From the cell containing the given text, extract its center point as [x, y] coordinate. 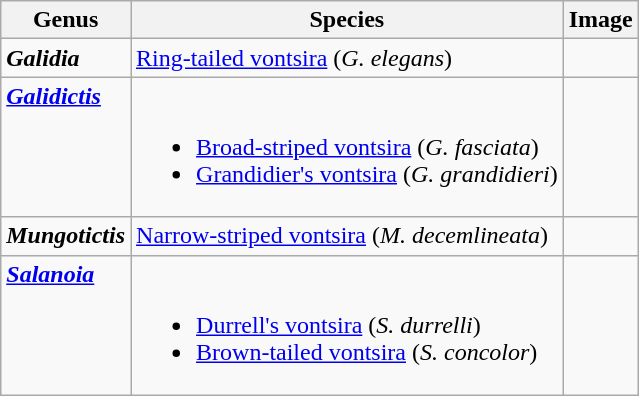
Genus [66, 20]
Galidictis [66, 147]
Image [600, 20]
Mungotictis [66, 236]
Broad-striped vontsira (G. fasciata)Grandidier's vontsira (G. grandidieri) [348, 147]
Galidia [66, 58]
Species [348, 20]
Salanoia [66, 325]
Ring-tailed vontsira (G. elegans) [348, 58]
Durrell's vontsira (S. durrelli)Brown-tailed vontsira (S. concolor) [348, 325]
Narrow-striped vontsira (M. decemlineata) [348, 236]
